Locate the cell with the specified text and output its (X, Y) center coordinate. 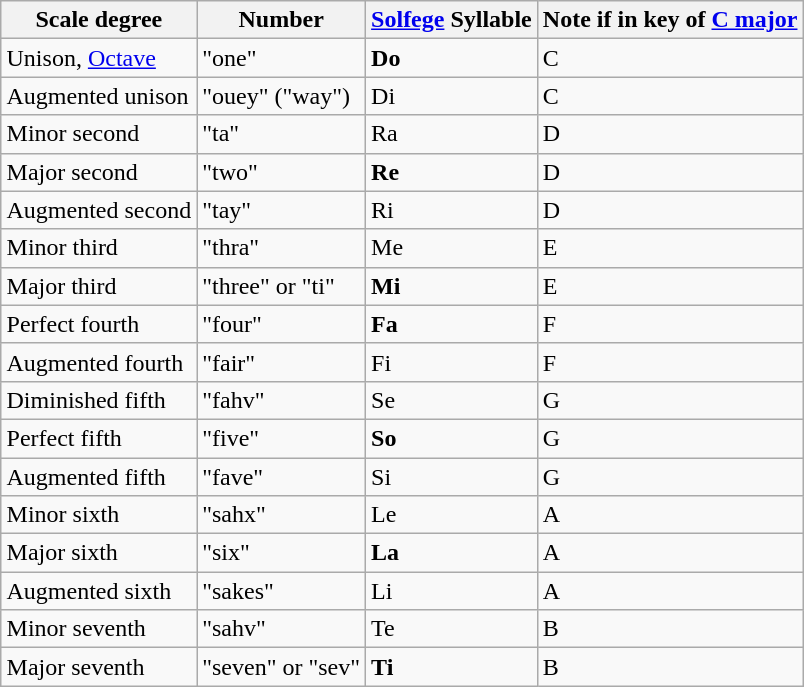
Di (452, 96)
"four" (282, 324)
"five" (282, 438)
"two" (282, 172)
Augmented unison (99, 96)
Unison, Octave (99, 58)
Augmented fifth (99, 477)
Minor sixth (99, 515)
"thra" (282, 248)
"six" (282, 553)
Se (452, 400)
Perfect fifth (99, 438)
Number (282, 20)
"sahx" (282, 515)
"sahv" (282, 629)
Major sixth (99, 553)
Minor seventh (99, 629)
Major seventh (99, 667)
Mi (452, 286)
"fair" (282, 362)
Augmented fourth (99, 362)
Te (452, 629)
Solfege Syllable (452, 20)
Minor second (99, 134)
Perfect fourth (99, 324)
"three" or "ti" (282, 286)
Augmented sixth (99, 591)
Si (452, 477)
Diminished fifth (99, 400)
Me (452, 248)
Fa (452, 324)
"fahv" (282, 400)
So (452, 438)
"sakes" (282, 591)
"ta" (282, 134)
"seven" or "sev" (282, 667)
Scale degree (99, 20)
Ra (452, 134)
"ouey" ("way") (282, 96)
Fi (452, 362)
Le (452, 515)
Major third (99, 286)
"fave" (282, 477)
Ti (452, 667)
Do (452, 58)
Minor third (99, 248)
Augmented second (99, 210)
Li (452, 591)
La (452, 553)
"one" (282, 58)
"tay" (282, 210)
Re (452, 172)
Note if in key of C major (670, 20)
Ri (452, 210)
Major second (99, 172)
